Return the (x, y) coordinate for the center point of the cell that contains the specified text.  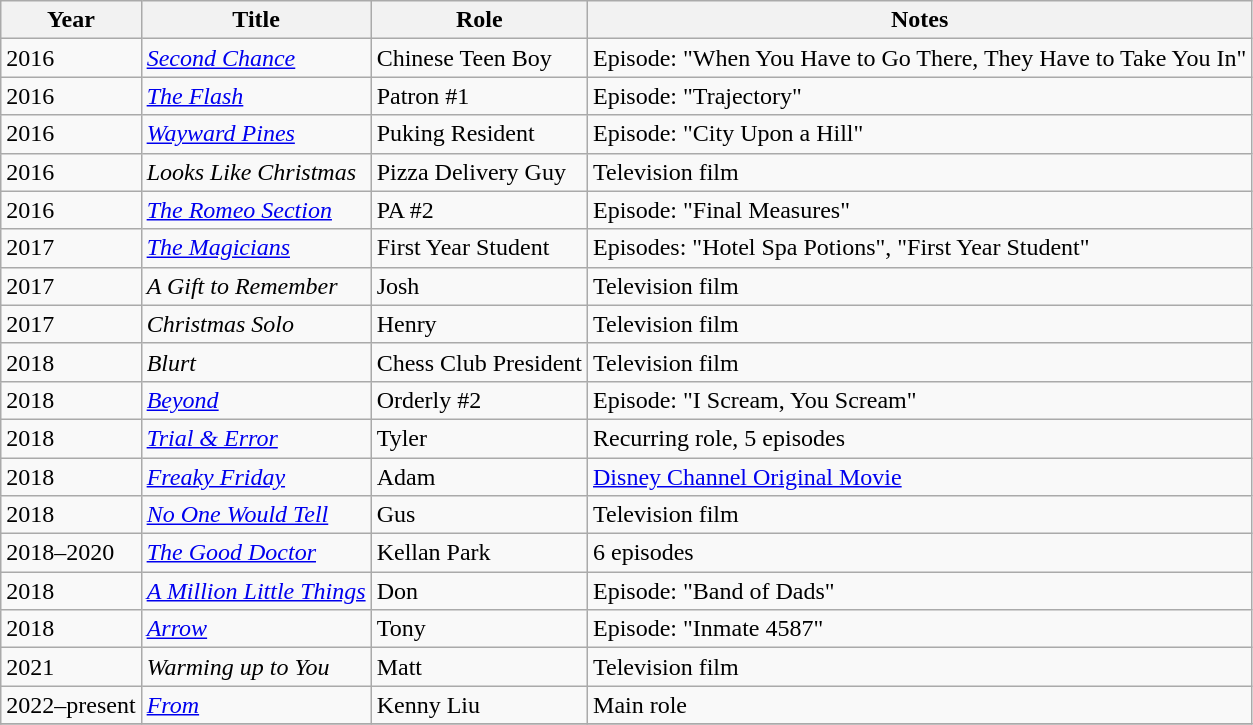
Josh (479, 286)
Episode: "Final Measures" (920, 210)
2021 (71, 667)
Pizza Delivery Guy (479, 172)
Orderly #2 (479, 400)
Role (479, 20)
Recurring role, 5 episodes (920, 438)
Blurt (256, 362)
Main role (920, 705)
Tony (479, 629)
The Good Doctor (256, 553)
Episode: "Inmate 4587" (920, 629)
Looks Like Christmas (256, 172)
Disney Channel Original Movie (920, 477)
Notes (920, 20)
Warming up to You (256, 667)
Arrow (256, 629)
Matt (479, 667)
Puking Resident (479, 134)
Wayward Pines (256, 134)
Year (71, 20)
Episode: "Band of Dads" (920, 591)
From (256, 705)
Episode: "I Scream, You Scream" (920, 400)
2022–present (71, 705)
The Romeo Section (256, 210)
Episode: "When You Have to Go There, They Have to Take You In" (920, 58)
Adam (479, 477)
The Magicians (256, 248)
Don (479, 591)
Episode: "Trajectory" (920, 96)
Christmas Solo (256, 324)
First Year Student (479, 248)
Beyond (256, 400)
Henry (479, 324)
Title (256, 20)
A Million Little Things (256, 591)
2018–2020 (71, 553)
6 episodes (920, 553)
Tyler (479, 438)
Kellan Park (479, 553)
Episodes: "Hotel Spa Potions", "First Year Student" (920, 248)
PA #2 (479, 210)
The Flash (256, 96)
Chess Club President (479, 362)
Kenny Liu (479, 705)
Gus (479, 515)
Chinese Teen Boy (479, 58)
Patron #1 (479, 96)
Trial & Error (256, 438)
Freaky Friday (256, 477)
No One Would Tell (256, 515)
Second Chance (256, 58)
Episode: "City Upon a Hill" (920, 134)
A Gift to Remember (256, 286)
